Identify which cell holds the provided text, then report its (x, y) central coordinate. 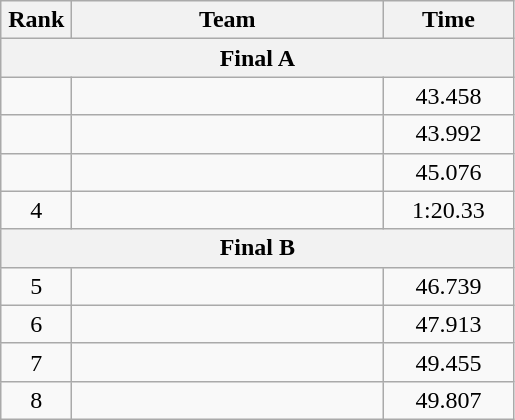
43.992 (448, 134)
8 (36, 400)
1:20.33 (448, 210)
Team (228, 20)
49.455 (448, 362)
4 (36, 210)
Rank (36, 20)
46.739 (448, 286)
5 (36, 286)
49.807 (448, 400)
Time (448, 20)
Final A (258, 58)
45.076 (448, 172)
7 (36, 362)
43.458 (448, 96)
Final B (258, 248)
6 (36, 324)
47.913 (448, 324)
